From the cell containing the given text, extract its center point as [X, Y] coordinate. 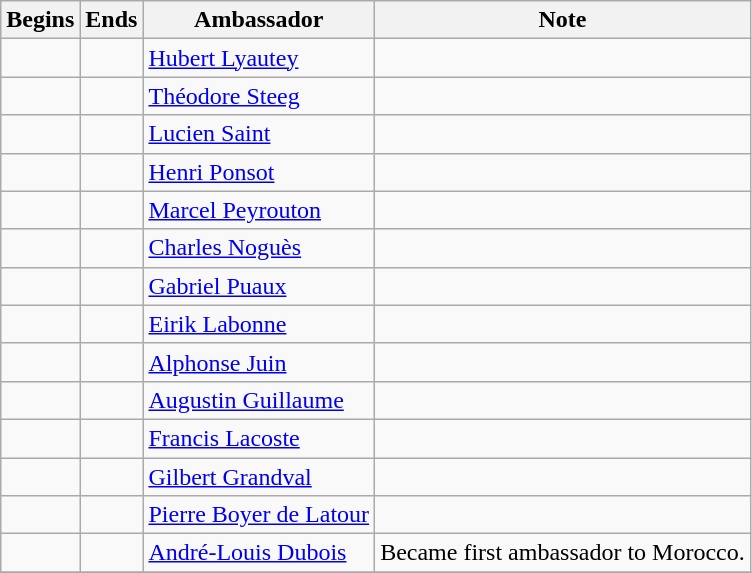
Ends [112, 20]
Henri Ponsot [259, 172]
André-Louis Dubois [259, 553]
Charles Noguès [259, 248]
Pierre Boyer de Latour [259, 515]
Became first ambassador to Morocco. [563, 553]
Francis Lacoste [259, 438]
Gabriel Puaux [259, 286]
Théodore Steeg [259, 96]
Note [563, 20]
Hubert Lyautey [259, 58]
Alphonse Juin [259, 362]
Lucien Saint [259, 134]
Gilbert Grandval [259, 477]
Eirik Labonne [259, 324]
Begins [40, 20]
Augustin Guillaume [259, 400]
Ambassador [259, 20]
Marcel Peyrouton [259, 210]
